From the cell containing the given text, extract its center point as [x, y] coordinate. 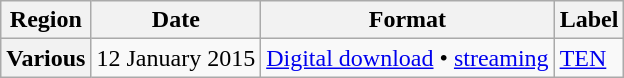
Region [46, 20]
Date [176, 20]
Various [46, 58]
Label [589, 20]
TEN [589, 58]
Format [408, 20]
12 January 2015 [176, 58]
Digital download • streaming [408, 58]
